Scan for the cell matching the given text and deliver its (X, Y) coordinate at center. 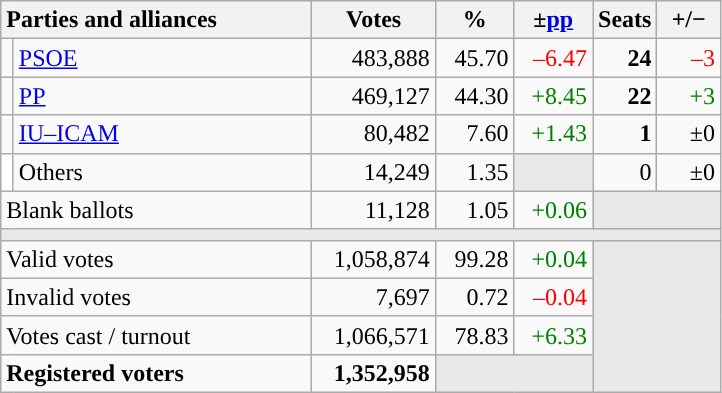
+/− (689, 20)
483,888 (374, 58)
1,066,571 (374, 335)
Votes cast / turnout (156, 335)
+8.45 (554, 96)
+1.43 (554, 134)
7.60 (474, 134)
469,127 (374, 96)
1.05 (474, 210)
Valid votes (156, 259)
11,128 (374, 210)
+0.04 (554, 259)
45.70 (474, 58)
+3 (689, 96)
22 (624, 96)
1,352,958 (374, 373)
24 (624, 58)
PSOE (162, 58)
44.30 (474, 96)
14,249 (374, 172)
% (474, 20)
78.83 (474, 335)
+0.06 (554, 210)
1 (624, 134)
Registered voters (156, 373)
–6.47 (554, 58)
–0.04 (554, 297)
Blank ballots (156, 210)
Invalid votes (156, 297)
99.28 (474, 259)
+6.33 (554, 335)
±pp (554, 20)
1.35 (474, 172)
80,482 (374, 134)
–3 (689, 58)
0.72 (474, 297)
Seats (624, 20)
Others (162, 172)
0 (624, 172)
PP (162, 96)
IU–ICAM (162, 134)
7,697 (374, 297)
1,058,874 (374, 259)
Votes (374, 20)
Parties and alliances (156, 20)
